Locate the cell with the specified text and output its (x, y) center coordinate. 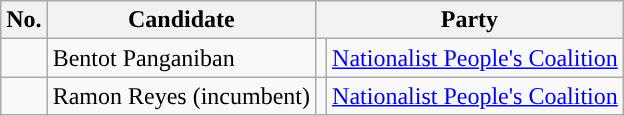
No. (24, 20)
Candidate (181, 20)
Ramon Reyes (incumbent) (181, 96)
Party (469, 20)
Bentot Panganiban (181, 58)
